Determine the [x, y] coordinate at the center of the cell enclosing the given text.  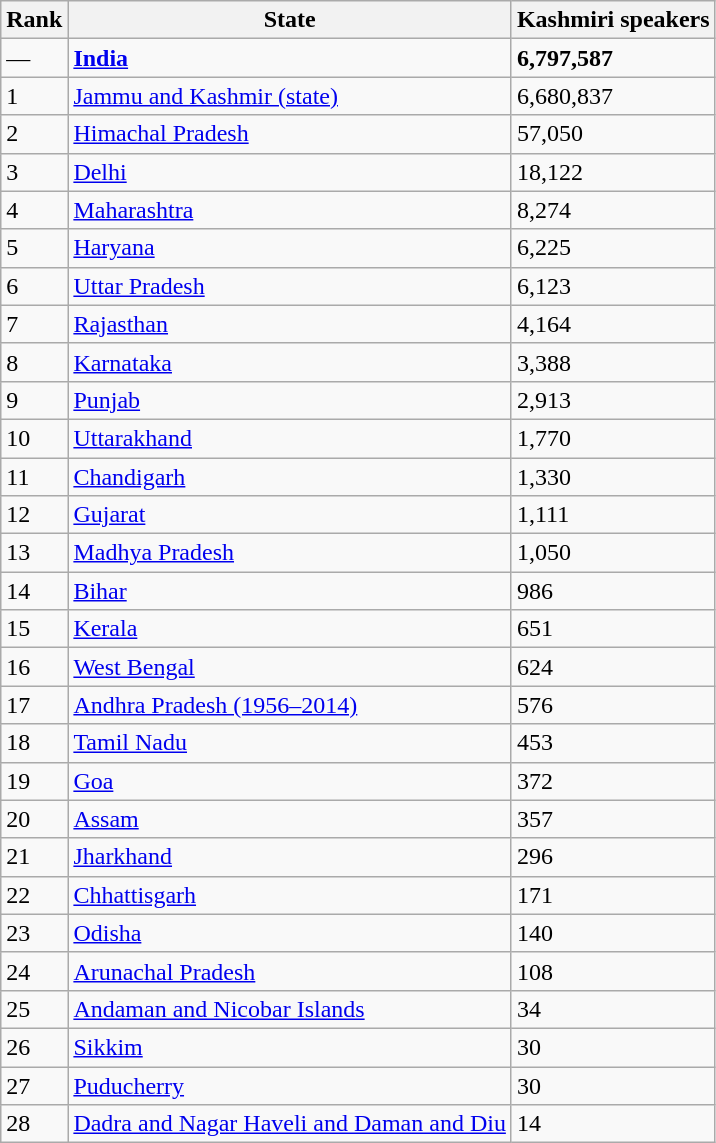
Himachal Pradesh [290, 134]
1,111 [613, 515]
Dadra and Nagar Haveli and Daman and Diu [290, 1124]
State [290, 20]
4,164 [613, 324]
Jharkhand [290, 857]
12 [34, 515]
Tamil Nadu [290, 743]
10 [34, 438]
Assam [290, 819]
Kerala [290, 629]
Arunachal Pradesh [290, 971]
India [290, 58]
Uttarakhand [290, 438]
23 [34, 933]
Karnataka [290, 362]
1 [34, 96]
7 [34, 324]
6,123 [613, 286]
9 [34, 400]
18,122 [613, 172]
108 [613, 971]
Gujarat [290, 515]
16 [34, 667]
57,050 [613, 134]
Uttar Pradesh [290, 286]
Andhra Pradesh (1956–2014) [290, 705]
8,274 [613, 210]
6,680,837 [613, 96]
2 [34, 134]
1,770 [613, 438]
Rank [34, 20]
Haryana [290, 248]
25 [34, 1009]
296 [613, 857]
651 [613, 629]
576 [613, 705]
Jammu and Kashmir (state) [290, 96]
Andaman and Nicobar Islands [290, 1009]
Punjab [290, 400]
Rajasthan [290, 324]
Chandigarh [290, 477]
Sikkim [290, 1047]
Puducherry [290, 1085]
1,330 [613, 477]
13 [34, 553]
34 [613, 1009]
28 [34, 1124]
West Bengal [290, 667]
Chhattisgarh [290, 895]
Maharashtra [290, 210]
6 [34, 286]
11 [34, 477]
8 [34, 362]
18 [34, 743]
5 [34, 248]
24 [34, 971]
171 [613, 895]
27 [34, 1085]
26 [34, 1047]
624 [613, 667]
15 [34, 629]
6,797,587 [613, 58]
19 [34, 781]
453 [613, 743]
986 [613, 591]
4 [34, 210]
17 [34, 705]
372 [613, 781]
3,388 [613, 362]
2,913 [613, 400]
20 [34, 819]
Bihar [290, 591]
140 [613, 933]
Delhi [290, 172]
22 [34, 895]
Goa [290, 781]
3 [34, 172]
357 [613, 819]
— [34, 58]
Madhya Pradesh [290, 553]
21 [34, 857]
1,050 [613, 553]
6,225 [613, 248]
Odisha [290, 933]
Kashmiri speakers [613, 20]
